Extract the (X, Y) coordinate from the center of the cell holding the provided text.  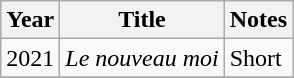
Le nouveau moi (142, 58)
Short (258, 58)
Notes (258, 20)
Title (142, 20)
Year (30, 20)
2021 (30, 58)
